Locate the cell with the specified text and output its (x, y) center coordinate. 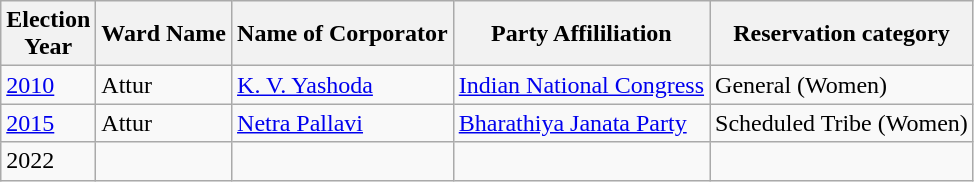
Reservation category (842, 34)
General (Women) (842, 85)
Scheduled Tribe (Women) (842, 123)
2022 (48, 161)
2015 (48, 123)
Party Affililiation (581, 34)
Ward Name (164, 34)
K. V. Yashoda (343, 85)
Netra Pallavi (343, 123)
Name of Corporator (343, 34)
Bharathiya Janata Party (581, 123)
Election Year (48, 34)
Indian National Congress (581, 85)
2010 (48, 85)
